Pinpoint the cell where the given text exists, returning its [x, y] midpoint coordinate. 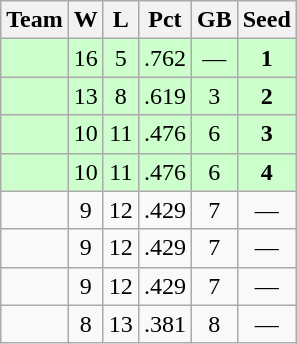
2 [266, 96]
16 [86, 58]
Pct [164, 20]
.762 [164, 58]
1 [266, 58]
5 [120, 58]
.381 [164, 324]
Seed [266, 20]
W [86, 20]
.619 [164, 96]
Team [35, 20]
4 [266, 172]
L [120, 20]
GB [214, 20]
